Extract the [x, y] coordinate from the center of the cell holding the provided text.  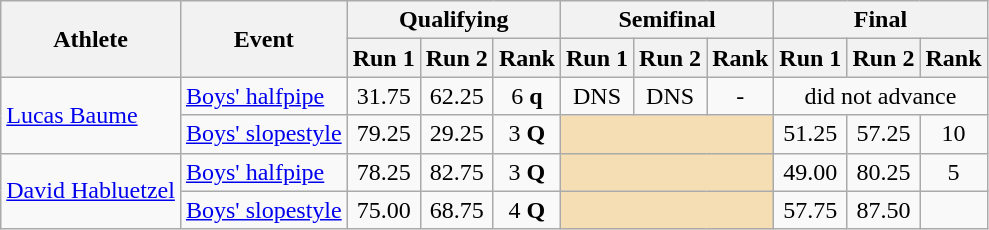
6 q [526, 96]
5 [954, 172]
Final [880, 20]
62.25 [456, 96]
80.25 [884, 172]
78.25 [384, 172]
49.00 [810, 172]
82.75 [456, 172]
Lucas Baume [91, 115]
- [740, 96]
31.75 [384, 96]
57.75 [810, 210]
75.00 [384, 210]
4 Q [526, 210]
Qualifying [454, 20]
Semifinal [666, 20]
did not advance [880, 96]
68.75 [456, 210]
10 [954, 134]
87.50 [884, 210]
57.25 [884, 134]
Event [264, 39]
David Habluetzel [91, 191]
29.25 [456, 134]
Athlete [91, 39]
79.25 [384, 134]
51.25 [810, 134]
